Determine the [X, Y] coordinate at the center of the cell enclosing the given text.  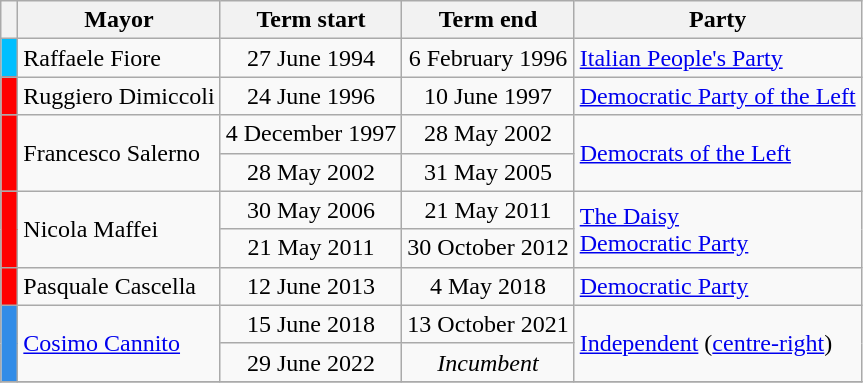
Democratic Party of the Left [718, 96]
The DaisyDemocratic Party [718, 229]
6 February 1996 [488, 58]
Independent (centre-right) [718, 343]
Term end [488, 20]
30 May 2006 [311, 210]
Democrats of the Left [718, 153]
4 December 1997 [311, 134]
13 October 2021 [488, 324]
12 June 2013 [311, 286]
31 May 2005 [488, 172]
Term start [311, 20]
Cosimo Cannito [119, 343]
24 June 1996 [311, 96]
27 June 1994 [311, 58]
Ruggiero Dimiccoli [119, 96]
Democratic Party [718, 286]
29 June 2022 [311, 362]
Pasquale Cascella [119, 286]
Nicola Maffei [119, 229]
15 June 2018 [311, 324]
4 May 2018 [488, 286]
Party [718, 20]
Raffaele Fiore [119, 58]
Mayor [119, 20]
Francesco Salerno [119, 153]
Italian People's Party [718, 58]
30 October 2012 [488, 248]
Incumbent [488, 362]
10 June 1997 [488, 96]
